Return [X, Y] of the center of cell containing provided text 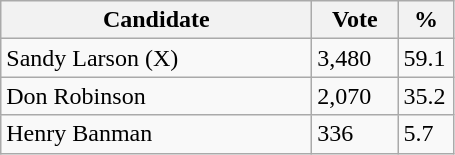
336 [355, 134]
3,480 [355, 58]
35.2 [426, 96]
2,070 [355, 96]
5.7 [426, 134]
% [426, 20]
Sandy Larson (X) [156, 58]
59.1 [426, 58]
Henry Banman [156, 134]
Vote [355, 20]
Candidate [156, 20]
Don Robinson [156, 96]
